Locate the cell with the specified text and output its (x, y) center coordinate. 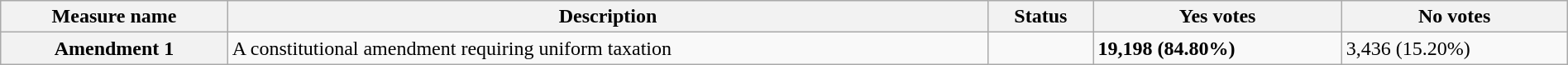
Yes votes (1217, 17)
A constitutional amendment requiring uniform taxation (607, 48)
Description (607, 17)
19,198 (84.80%) (1217, 48)
Measure name (114, 17)
Amendment 1 (114, 48)
Status (1040, 17)
3,436 (15.20%) (1454, 48)
No votes (1454, 17)
